Capture the cell that displays the provided text and extract its [X, Y] central coordinate. 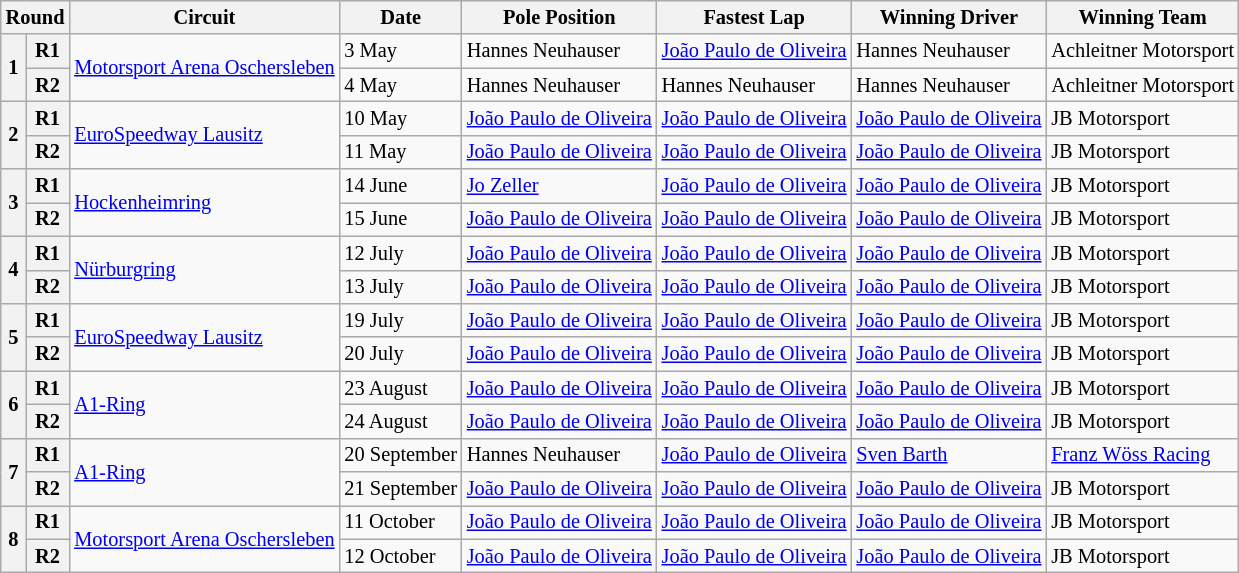
Pole Position [560, 17]
20 September [400, 455]
14 June [400, 186]
15 June [400, 219]
1 [14, 68]
12 October [400, 556]
5 [14, 336]
6 [14, 404]
4 May [400, 85]
Nürburgring [204, 270]
Circuit [204, 17]
23 August [400, 388]
24 August [400, 421]
Date [400, 17]
Franz Wöss Racing [1142, 455]
4 [14, 270]
Winning Driver [950, 17]
11 May [400, 152]
10 May [400, 118]
Jo Zeller [560, 186]
2 [14, 134]
7 [14, 472]
Round [36, 17]
Winning Team [1142, 17]
3 May [400, 51]
Fastest Lap [754, 17]
Hockenheimring [204, 202]
13 July [400, 287]
21 September [400, 489]
Sven Barth [950, 455]
11 October [400, 522]
8 [14, 538]
12 July [400, 253]
3 [14, 202]
19 July [400, 320]
20 July [400, 354]
